Provide the [X, Y] coordinate of the cell's center where the given text is located.  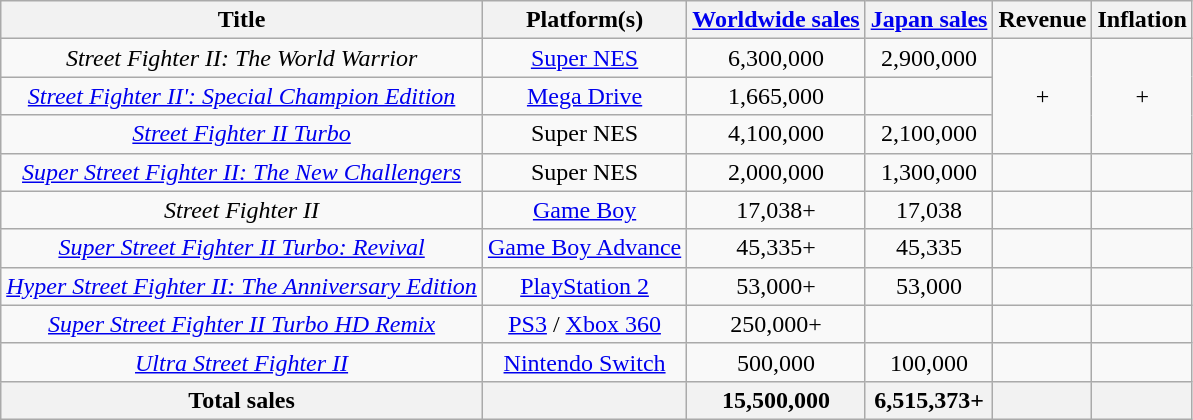
PS3 / Xbox 360 [584, 324]
1,665,000 [776, 96]
Total sales [242, 400]
2,000,000 [776, 172]
1,300,000 [929, 172]
6,300,000 [776, 58]
Game Boy Advance [584, 248]
53,000 [929, 286]
Ultra Street Fighter II [242, 362]
45,335 [929, 248]
Street Fighter II Turbo [242, 134]
17,038+ [776, 210]
Worldwide sales [776, 20]
4,100,000 [776, 134]
Super Street Fighter II Turbo: Revival [242, 248]
100,000 [929, 362]
2,100,000 [929, 134]
Hyper Street Fighter II: The Anniversary Edition [242, 286]
Super Street Fighter II Turbo HD Remix [242, 324]
Street Fighter II: The World Warrior [242, 58]
2,900,000 [929, 58]
Mega Drive [584, 96]
250,000+ [776, 324]
Street Fighter II': Special Champion Edition [242, 96]
Nintendo Switch [584, 362]
Title [242, 20]
17,038 [929, 210]
45,335+ [776, 248]
Game Boy [584, 210]
53,000+ [776, 286]
Japan sales [929, 20]
6,515,373+ [929, 400]
Inflation [1142, 20]
Platform(s) [584, 20]
15,500,000 [776, 400]
Super Street Fighter II: The New Challengers [242, 172]
PlayStation 2 [584, 286]
500,000 [776, 362]
Revenue [1042, 20]
Street Fighter II [242, 210]
